Return (X, Y) of the center of cell containing provided text 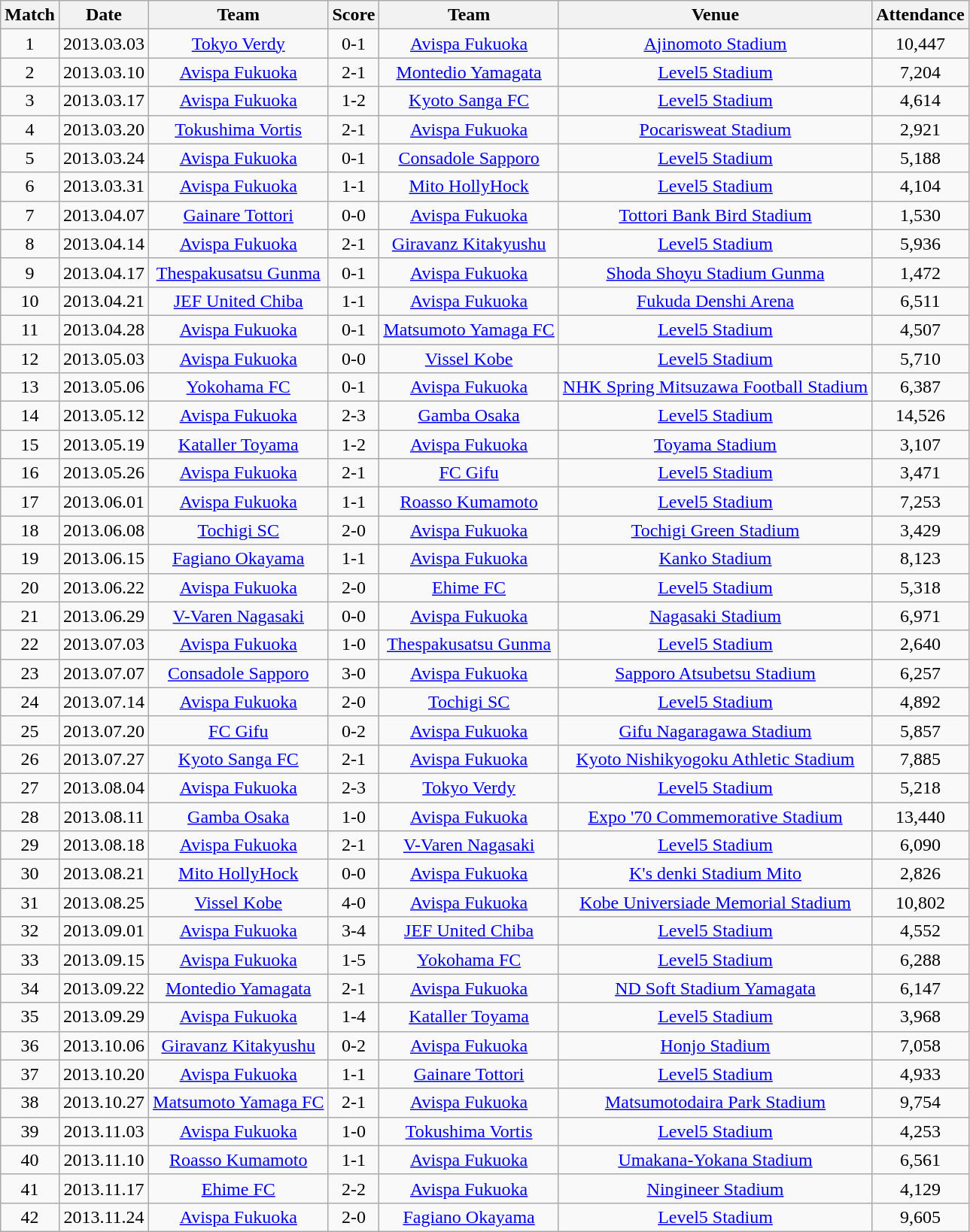
5,318 (920, 587)
37 (30, 1074)
39 (30, 1131)
3-4 (354, 931)
6,090 (920, 845)
Kobe Universiade Memorial Stadium (715, 903)
7,058 (920, 1045)
1-4 (354, 1017)
Sapporo Atsubetsu Stadium (715, 673)
38 (30, 1103)
Umakana-Yokana Stadium (715, 1160)
10,802 (920, 903)
Kyoto Nishikyogoku Athletic Stadium (715, 759)
Honjo Stadium (715, 1045)
9 (30, 272)
Pocarisweat Stadium (715, 129)
5,936 (920, 244)
2013.08.04 (104, 787)
Venue (715, 15)
2 (30, 72)
6,561 (920, 1160)
2013.06.08 (104, 530)
7,885 (920, 759)
2013.11.24 (104, 1217)
6,288 (920, 960)
4,253 (920, 1131)
4,892 (920, 702)
6,971 (920, 616)
4,933 (920, 1074)
2013.09.01 (104, 931)
Date (104, 15)
2013.08.21 (104, 874)
32 (30, 931)
28 (30, 816)
3 (30, 101)
Attendance (920, 15)
2013.03.31 (104, 187)
9,605 (920, 1217)
Fukuda Denshi Arena (715, 301)
4,104 (920, 187)
5,188 (920, 158)
2-2 (354, 1188)
2013.05.19 (104, 445)
2013.03.10 (104, 72)
4,129 (920, 1188)
2013.04.14 (104, 244)
2013.10.27 (104, 1103)
6,511 (920, 301)
3,968 (920, 1017)
29 (30, 845)
Nagasaki Stadium (715, 616)
5,710 (920, 359)
23 (30, 673)
25 (30, 730)
21 (30, 616)
11 (30, 329)
2013.07.03 (104, 645)
Tottori Bank Bird Stadium (715, 215)
Toyama Stadium (715, 445)
14 (30, 416)
2013.07.07 (104, 673)
6,147 (920, 988)
14,526 (920, 416)
13,440 (920, 816)
8,123 (920, 559)
33 (30, 960)
4,507 (920, 329)
2,640 (920, 645)
2013.04.17 (104, 272)
5,857 (920, 730)
1,530 (920, 215)
3,429 (920, 530)
2013.10.06 (104, 1045)
4,614 (920, 101)
2013.05.12 (104, 416)
10,447 (920, 44)
31 (30, 903)
6,257 (920, 673)
2013.05.03 (104, 359)
NHK Spring Mitsuzawa Football Stadium (715, 387)
41 (30, 1188)
2013.06.01 (104, 502)
2013.03.03 (104, 44)
2013.08.25 (104, 903)
2013.07.27 (104, 759)
Match (30, 15)
10 (30, 301)
1-5 (354, 960)
Ningineer Stadium (715, 1188)
2013.05.26 (104, 473)
19 (30, 559)
Matsumotodaira Park Stadium (715, 1103)
5,218 (920, 787)
9,754 (920, 1103)
35 (30, 1017)
2013.03.20 (104, 129)
2013.10.20 (104, 1074)
2013.11.03 (104, 1131)
8 (30, 244)
26 (30, 759)
4 (30, 129)
2013.08.18 (104, 845)
2013.03.17 (104, 101)
22 (30, 645)
34 (30, 988)
2013.06.29 (104, 616)
2013.03.24 (104, 158)
18 (30, 530)
27 (30, 787)
Score (354, 15)
16 (30, 473)
36 (30, 1045)
3,471 (920, 473)
2013.04.21 (104, 301)
2013.07.20 (104, 730)
Expo '70 Commemorative Stadium (715, 816)
2013.09.29 (104, 1017)
2,921 (920, 129)
30 (30, 874)
4-0 (354, 903)
Tochigi Green Stadium (715, 530)
2013.08.11 (104, 816)
2013.06.15 (104, 559)
2013.04.28 (104, 329)
2013.04.07 (104, 215)
6 (30, 187)
2,826 (920, 874)
K's denki Stadium Mito (715, 874)
7,204 (920, 72)
2013.11.17 (104, 1188)
Gifu Nagaragawa Stadium (715, 730)
12 (30, 359)
40 (30, 1160)
6,387 (920, 387)
2013.11.10 (104, 1160)
4,552 (920, 931)
Kanko Stadium (715, 559)
24 (30, 702)
2013.09.15 (104, 960)
2013.09.22 (104, 988)
Ajinomoto Stadium (715, 44)
15 (30, 445)
20 (30, 587)
2013.07.14 (104, 702)
13 (30, 387)
1,472 (920, 272)
42 (30, 1217)
2013.05.06 (104, 387)
7 (30, 215)
5 (30, 158)
Shoda Shoyu Stadium Gunma (715, 272)
3,107 (920, 445)
17 (30, 502)
ND Soft Stadium Yamagata (715, 988)
1 (30, 44)
2013.06.22 (104, 587)
7,253 (920, 502)
3-0 (354, 673)
